Identify which cell holds the provided text, then report its (X, Y) central coordinate. 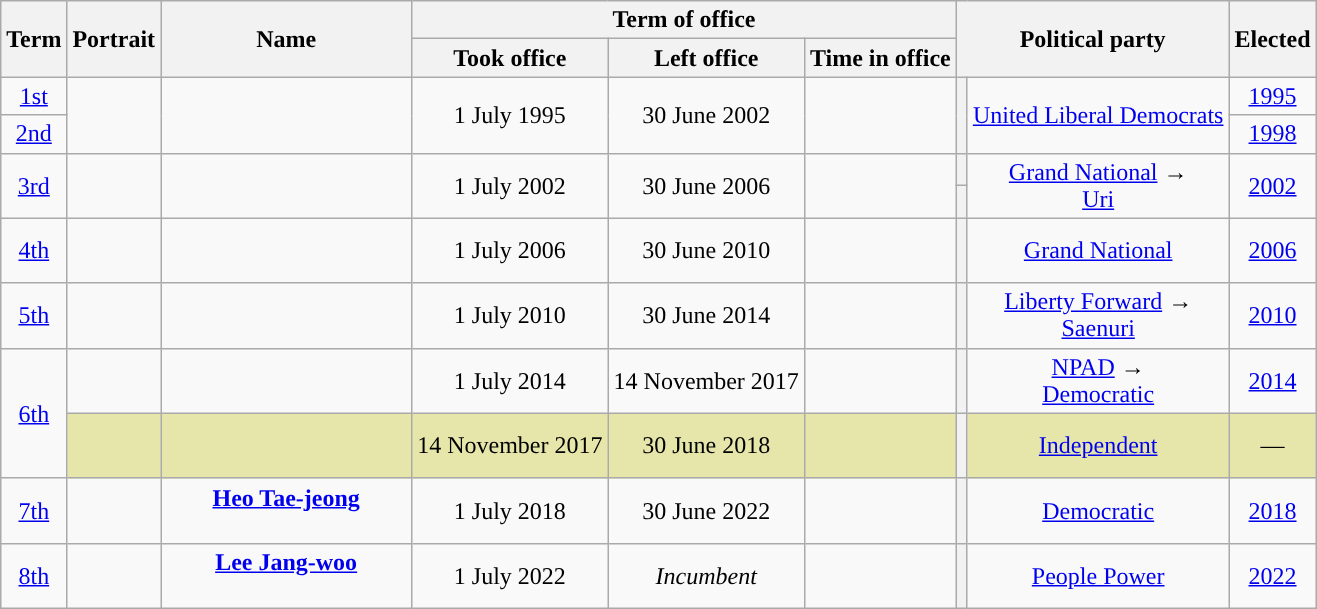
2010 (1272, 316)
Political party (1092, 39)
Independent (1098, 446)
30 June 2018 (706, 446)
Took office (510, 58)
Heo Tae-jeong (286, 510)
3rd (34, 186)
5th (34, 316)
Portrait (114, 39)
United Liberal Democrats (1098, 115)
NPAD →Democratic (1098, 380)
1 July 2014 (510, 380)
2018 (1272, 510)
Grand National (1098, 250)
6th (34, 413)
2006 (1272, 250)
2nd (34, 134)
— (1272, 446)
2002 (1272, 186)
Term (34, 39)
1 July 2006 (510, 250)
2014 (1272, 380)
1 July 1995 (510, 115)
8th (34, 576)
Name (286, 39)
1 July 2018 (510, 510)
People Power (1098, 576)
Incumbent (706, 576)
2022 (1272, 576)
Term of office (684, 20)
30 June 2006 (706, 186)
7th (34, 510)
4th (34, 250)
Liberty Forward →Saenuri (1098, 316)
1st (34, 96)
30 June 2002 (706, 115)
Democratic (1098, 510)
1 July 2002 (510, 186)
Grand National →Uri (1098, 186)
Lee Jang-woo (286, 576)
1 July 2022 (510, 576)
Time in office (880, 58)
30 June 2022 (706, 510)
Elected (1272, 39)
1 July 2010 (510, 316)
30 June 2010 (706, 250)
Left office (706, 58)
1998 (1272, 134)
1995 (1272, 96)
30 June 2014 (706, 316)
